Provide the [x, y] coordinate of the cell's center where the given text is located.  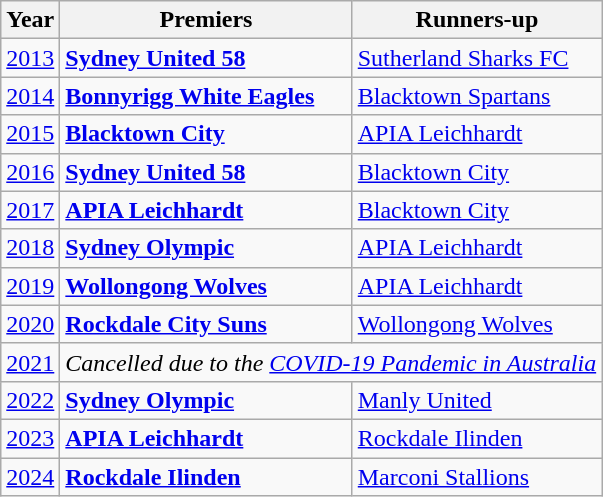
2019 [30, 286]
Manly United [476, 400]
2015 [30, 134]
Marconi Stallions [476, 477]
Bonnyrigg White Eagles [206, 96]
2016 [30, 172]
Cancelled due to the COVID-19 Pandemic in Australia [331, 362]
2017 [30, 210]
Blacktown Spartans [476, 96]
Sutherland Sharks FC [476, 58]
Year [30, 20]
2021 [30, 362]
2024 [30, 477]
2013 [30, 58]
2018 [30, 248]
Premiers [206, 20]
2023 [30, 438]
Runners-up [476, 20]
Rockdale City Suns [206, 324]
2020 [30, 324]
2014 [30, 96]
2022 [30, 400]
